Scan for the cell matching the given text and deliver its (x, y) coordinate at center. 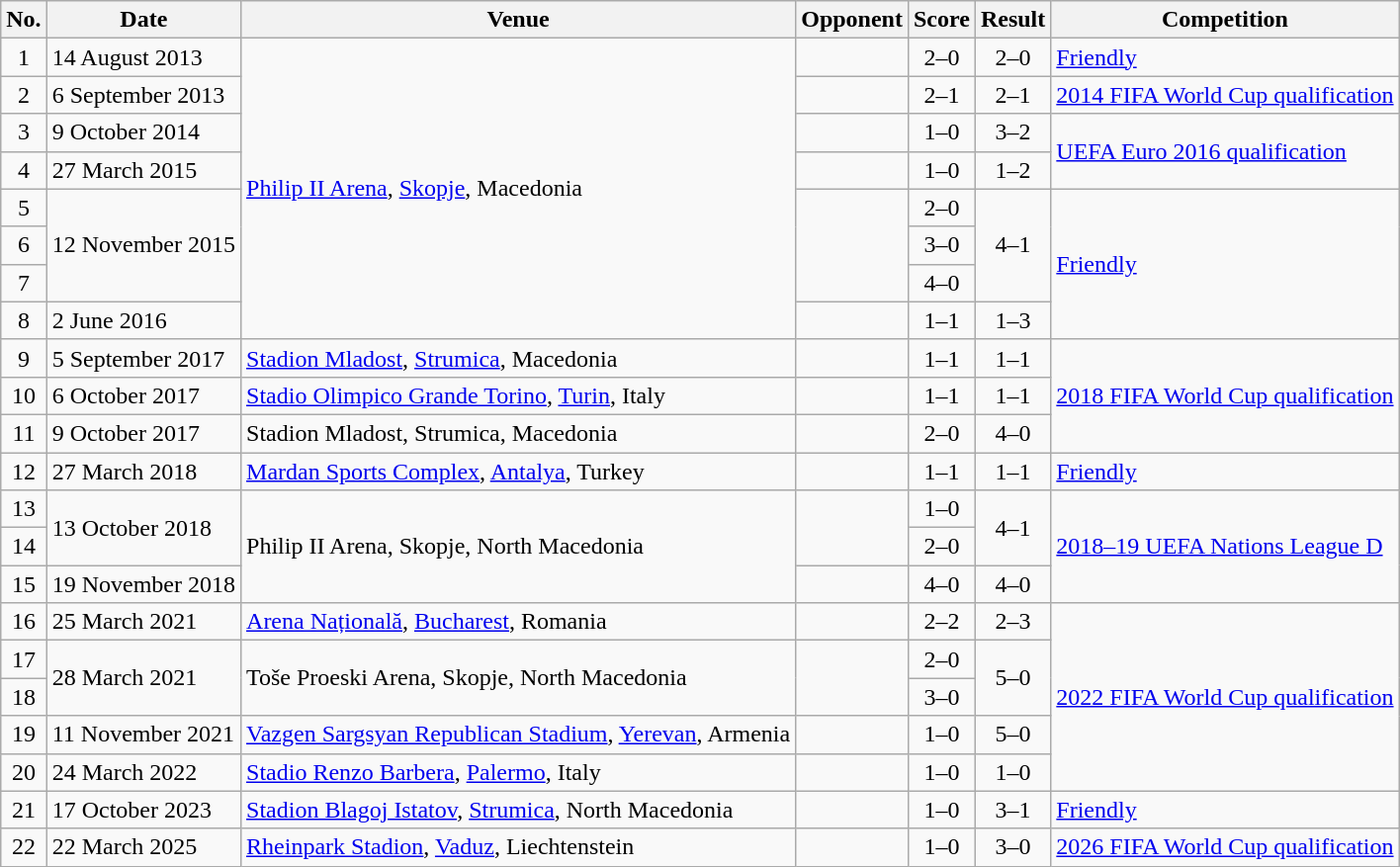
Date (143, 20)
Stadio Olimpico Grande Torino, Turin, Italy (518, 395)
2014 FIFA World Cup qualification (1225, 95)
15 (24, 584)
Philip II Arena, Skopje, North Macedonia (518, 547)
3 (24, 132)
8 (24, 320)
1 (24, 57)
18 (24, 697)
22 March 2025 (143, 847)
11 November 2021 (143, 735)
22 (24, 847)
2–2 (941, 622)
13 (24, 509)
2026 FIFA World Cup qualification (1225, 847)
2018–19 UEFA Nations League D (1225, 547)
9 (24, 358)
27 March 2018 (143, 472)
2022 FIFA World Cup qualification (1225, 697)
20 (24, 772)
No. (24, 20)
24 March 2022 (143, 772)
UEFA Euro 2016 qualification (1225, 151)
7 (24, 283)
Stadio Renzo Barbera, Palermo, Italy (518, 772)
1–2 (1012, 170)
Result (1012, 20)
Vazgen Sargsyan Republican Stadium, Yerevan, Armenia (518, 735)
2 June 2016 (143, 320)
1–3 (1012, 320)
14 August 2013 (143, 57)
28 March 2021 (143, 678)
Competition (1225, 20)
Venue (518, 20)
19 November 2018 (143, 584)
2–3 (1012, 622)
Opponent (852, 20)
Score (941, 20)
5 September 2017 (143, 358)
12 November 2015 (143, 245)
9 October 2014 (143, 132)
12 (24, 472)
3–2 (1012, 132)
Arena Națională, Bucharest, Romania (518, 622)
17 (24, 659)
19 (24, 735)
3–1 (1012, 810)
14 (24, 547)
2 (24, 95)
Stadion Blagoj Istatov, Strumica, North Macedonia (518, 810)
6 October 2017 (143, 395)
13 October 2018 (143, 528)
17 October 2023 (143, 810)
4 (24, 170)
6 September 2013 (143, 95)
16 (24, 622)
9 October 2017 (143, 433)
Toše Proeski Arena, Skopje, North Macedonia (518, 678)
10 (24, 395)
Philip II Arena, Skopje, Macedonia (518, 189)
Mardan Sports Complex, Antalya, Turkey (518, 472)
27 March 2015 (143, 170)
Rheinpark Stadion, Vaduz, Liechtenstein (518, 847)
2018 FIFA World Cup qualification (1225, 395)
5 (24, 208)
21 (24, 810)
11 (24, 433)
25 March 2021 (143, 622)
6 (24, 245)
